Extract the [X, Y] coordinate from the center of the cell holding the provided text.  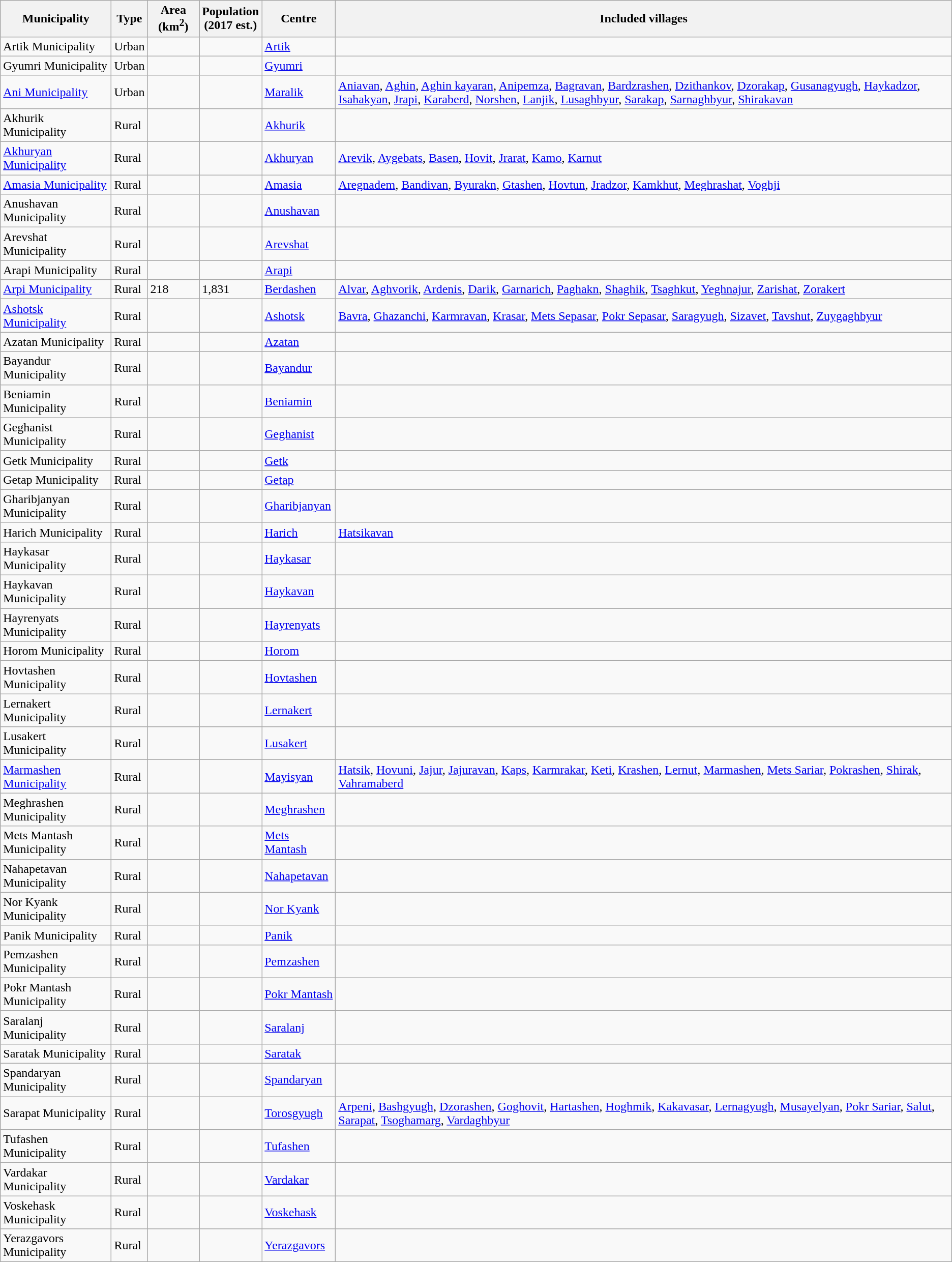
Marmashen Municipality [56, 776]
Centre [299, 19]
Pokr Mantash [299, 994]
Meghrashen [299, 810]
Geghanist Municipality [56, 434]
Municipality [56, 19]
Arapi Municipality [56, 270]
Beniamin Municipality [56, 401]
Panik [299, 935]
Gyumri Municipality [56, 66]
Lusakert [299, 744]
Vardakar Municipality [56, 1179]
Hatsik, Hovuni, Jajur, Jajuravan, Kaps, Karmrakar, Keti, Krashen, Lernut, Marmashen, Mets Sariar, Pokrashen, Shirak, Vahramaberd [644, 776]
Mayisyan [299, 776]
Spandaryan Municipality [56, 1080]
Type [129, 19]
Bayandur [299, 368]
Hovtashen Municipality [56, 678]
Mets Mantash Municipality [56, 842]
Pemzashen Municipality [56, 961]
1,831 [231, 289]
Akhurik Municipality [56, 125]
Azatan [299, 342]
Sarapat Municipality [56, 1113]
Nor Kyank [299, 908]
Bavra, Ghazanchi, Karmravan, Krasar, Mets Sepasar, Pokr Sepasar, Saragyugh, Sizavet, Tavshut, Zuygaghbyur [644, 315]
Population(2017 est.) [231, 19]
Saratak [299, 1053]
Voskehask [299, 1213]
Tufashen Municipality [56, 1147]
Haykavan [299, 592]
Saratak Municipality [56, 1053]
Akhuryan Municipality [56, 159]
218 [173, 289]
Panik Municipality [56, 935]
Meghrashen Municipality [56, 810]
Amasia [299, 185]
Tufashen [299, 1147]
Mets Mantash [299, 842]
Included villages [644, 19]
Hayrenyats Municipality [56, 625]
Haykasar [299, 559]
Gyumri [299, 66]
Bayandur Municipality [56, 368]
Getap Municipality [56, 480]
Pemzashen [299, 961]
Horom [299, 651]
Amasia Municipality [56, 185]
Horom Municipality [56, 651]
Geghanist [299, 434]
Artik [299, 46]
Torosgyugh [299, 1113]
Ani Municipality [56, 92]
Gharibjanyan Municipality [56, 506]
Berdashen [299, 289]
Anushavan [299, 211]
Maralik [299, 92]
Spandaryan [299, 1080]
Arapi [299, 270]
Ashotsk [299, 315]
Hatsikavan [644, 532]
Haykavan Municipality [56, 592]
Arpeni, Bashgyugh, Dzorashen, Goghovit, Hartashen, Hoghmik, Kakavasar, Lernagyugh, Musayelyan, Pokr Sariar, Salut, Sarapat, Tsoghamarg, Vardaghbyur [644, 1113]
Arevshat [299, 244]
Getk Municipality [56, 460]
Lernakert Municipality [56, 710]
Nahapetavan [299, 876]
Haykasar Municipality [56, 559]
Yerazgavors [299, 1245]
Pokr Mantash Municipality [56, 994]
Harich Municipality [56, 532]
Getap [299, 480]
Azatan Municipality [56, 342]
Arevik, Aygebats, Basen, Hovit, Jrarat, Kamo, Karnut [644, 159]
Artik Municipality [56, 46]
Nor Kyank Municipality [56, 908]
Akhurik [299, 125]
Harich [299, 532]
Hayrenyats [299, 625]
Alvar, Aghvorik, Ardenis, Darik, Garnarich, Paghakn, Shaghik, Tsaghkut, Yeghnajur, Zarishat, Zorakert [644, 289]
Arevshat Municipality [56, 244]
Arpi Municipality [56, 289]
Saralanj [299, 1028]
Getk [299, 460]
Hovtashen [299, 678]
Beniamin [299, 401]
Saralanj Municipality [56, 1028]
Lernakert [299, 710]
Yerazgavors Municipality [56, 1245]
Gharibjanyan [299, 506]
Voskehask Municipality [56, 1213]
Anushavan Municipality [56, 211]
Aregnadem, Bandivan, Byurakn, Gtashen, Hovtun, Jradzor, Kamkhut, Meghrashat, Voghji [644, 185]
Nahapetavan Municipality [56, 876]
Lusakert Municipality [56, 744]
Ashotsk Municipality [56, 315]
Akhuryan [299, 159]
Area (km2) [173, 19]
Vardakar [299, 1179]
